Scan for the cell matching the given text and deliver its (X, Y) coordinate at center. 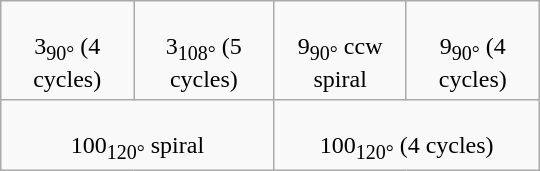
390° (4 cycles) (68, 50)
100120° (4 cycles) (406, 134)
100120° spiral (138, 134)
990° ccw spiral (340, 50)
990° (4 cycles) (472, 50)
3108° (5 cycles) (204, 50)
